Output the (X, Y) coordinate of the center of the cell containing the given text.  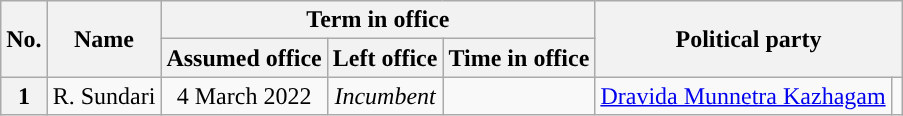
Time in office (519, 58)
Assumed office (244, 58)
No. (24, 39)
Political party (748, 39)
R. Sundari (104, 96)
4 March 2022 (244, 96)
Name (104, 39)
1 (24, 96)
Dravida Munnetra Kazhagam (743, 96)
Incumbent (385, 96)
Term in office (378, 20)
Left office (385, 58)
